Extract the [X, Y] coordinate from the center of the cell holding the provided text.  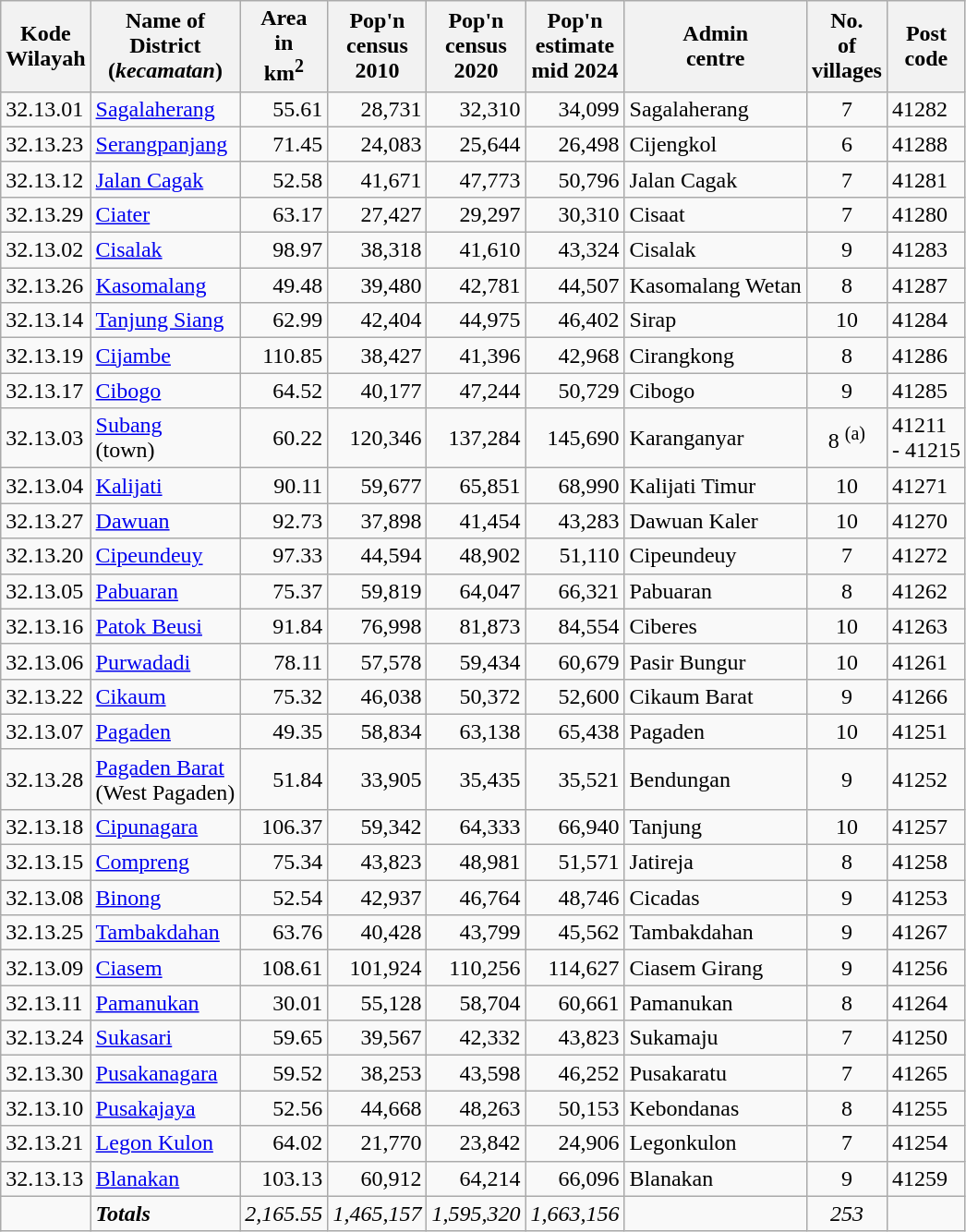
55,128 [377, 1003]
Kebondanas [715, 1108]
75.32 [284, 696]
44,975 [477, 320]
Cipunagara [165, 827]
41264 [925, 1003]
Cijambe [165, 356]
66,096 [574, 1178]
1,663,156 [574, 1214]
66,321 [574, 591]
46,038 [377, 696]
Pasir Bungur [715, 661]
41270 [925, 521]
32.13.20 [46, 556]
103.13 [284, 1178]
28,731 [377, 109]
43,799 [477, 933]
Bendungan [715, 779]
59,434 [477, 661]
114,627 [574, 968]
44,594 [377, 556]
65,851 [477, 486]
32.13.23 [46, 144]
32.13.18 [46, 827]
32.13.01 [46, 109]
58,834 [377, 731]
120,346 [377, 438]
84,554 [574, 626]
Subang (town) [165, 438]
63.76 [284, 933]
57,578 [377, 661]
110.85 [284, 356]
106.37 [284, 827]
98.97 [284, 250]
43,598 [477, 1073]
46,252 [574, 1073]
Sirap [715, 320]
41265 [925, 1073]
Pop'ncensus2010 [377, 46]
41256 [925, 968]
50,153 [574, 1108]
76,998 [377, 626]
44,507 [574, 285]
41,396 [477, 356]
41258 [925, 863]
Cikaum Barat [715, 696]
39,480 [377, 285]
39,567 [377, 1038]
Name ofDistrict(kecamatan) [165, 46]
52.56 [284, 1108]
Ciater [165, 214]
32.13.15 [46, 863]
64.02 [284, 1143]
51.84 [284, 779]
49.35 [284, 731]
21,770 [377, 1143]
32.13.19 [46, 356]
47,244 [477, 391]
Area in km2 [284, 46]
Ciasem Girang [715, 968]
60,661 [574, 1003]
32.13.22 [46, 696]
63.17 [284, 214]
64.52 [284, 391]
24,083 [377, 144]
Tanjung Siang [165, 320]
46,764 [477, 898]
48,902 [477, 556]
27,427 [377, 214]
110,256 [477, 968]
24,906 [574, 1143]
46,402 [574, 320]
32.13.28 [46, 779]
59.52 [284, 1073]
137,284 [477, 438]
Purwadadi [165, 661]
Cirangkong [715, 356]
Tanjung [715, 827]
Kalijati Timur [715, 486]
41288 [925, 144]
Kasomalang Wetan [715, 285]
Pop'nestimatemid 2024 [574, 46]
32.13.05 [46, 591]
32.13.26 [46, 285]
32.13.03 [46, 438]
41252 [925, 779]
41281 [925, 179]
Jatireja [715, 863]
41262 [925, 591]
41284 [925, 320]
42,968 [574, 356]
42,937 [377, 898]
52.54 [284, 898]
Kode Wilayah [46, 46]
Ciasem [165, 968]
40,428 [377, 933]
60,912 [377, 1178]
Legon Kulon [165, 1143]
2,165.55 [284, 1214]
41251 [925, 731]
48,746 [574, 898]
41283 [925, 250]
32.13.09 [46, 968]
32.13.11 [46, 1003]
Pop'ncensus2020 [477, 46]
47,773 [477, 179]
41280 [925, 214]
41,610 [477, 250]
41259 [925, 1178]
Sukasari [165, 1038]
32.13.13 [46, 1178]
41285 [925, 391]
Legonkulon [715, 1143]
Sukamaju [715, 1038]
58,704 [477, 1003]
32.13.24 [46, 1038]
101,924 [377, 968]
64,214 [477, 1178]
63,138 [477, 731]
59,342 [377, 827]
50,729 [574, 391]
32.13.12 [46, 179]
41267 [925, 933]
Totals [165, 1214]
41287 [925, 285]
Admincentre [715, 46]
Patok Beusi [165, 626]
Serangpanjang [165, 144]
49.48 [284, 285]
32.13.21 [46, 1143]
41257 [925, 827]
64,333 [477, 827]
65,438 [574, 731]
75.37 [284, 591]
32.13.02 [46, 250]
48,981 [477, 863]
Postcode [925, 46]
Cikaum [165, 696]
59,677 [377, 486]
42,781 [477, 285]
50,372 [477, 696]
59,819 [377, 591]
34,099 [574, 109]
55.61 [284, 109]
48,263 [477, 1108]
41253 [925, 898]
6 [846, 144]
23,842 [477, 1143]
Cicadas [715, 898]
92.73 [284, 521]
51,571 [574, 863]
Cisaat [715, 214]
32.13.08 [46, 898]
75.34 [284, 863]
30.01 [284, 1003]
43,324 [574, 250]
41254 [925, 1143]
1,465,157 [377, 1214]
45,562 [574, 933]
68,990 [574, 486]
51,110 [574, 556]
32.13.07 [46, 731]
71.45 [284, 144]
Dawuan Kaler [715, 521]
62.99 [284, 320]
1,595,320 [477, 1214]
41266 [925, 696]
52,600 [574, 696]
Cijengkol [715, 144]
32.13.30 [46, 1073]
Pusakanagara [165, 1073]
41211- 41215 [925, 438]
8 (a) [846, 438]
37,898 [377, 521]
35,521 [574, 779]
41255 [925, 1108]
90.11 [284, 486]
42,332 [477, 1038]
33,905 [377, 779]
59.65 [284, 1038]
38,318 [377, 250]
Pagaden Barat (West Pagaden) [165, 779]
26,498 [574, 144]
No.ofvillages [846, 46]
Dawuan [165, 521]
41263 [925, 626]
35,435 [477, 779]
Pusakaratu [715, 1073]
Kalijati [165, 486]
32.13.27 [46, 521]
66,940 [574, 827]
32.13.29 [46, 214]
41250 [925, 1038]
41261 [925, 661]
91.84 [284, 626]
Ciberes [715, 626]
253 [846, 1214]
41286 [925, 356]
38,427 [377, 356]
41271 [925, 486]
32.13.16 [46, 626]
41,671 [377, 179]
32.13.14 [46, 320]
81,873 [477, 626]
50,796 [574, 179]
32.13.17 [46, 391]
43,283 [574, 521]
25,644 [477, 144]
52.58 [284, 179]
60.22 [284, 438]
32.13.25 [46, 933]
29,297 [477, 214]
Binong [165, 898]
Pusakajaya [165, 1108]
Compreng [165, 863]
32,310 [477, 109]
97.33 [284, 556]
108.61 [284, 968]
Kasomalang [165, 285]
40,177 [377, 391]
78.11 [284, 661]
32.13.10 [46, 1108]
44,668 [377, 1108]
64,047 [477, 591]
30,310 [574, 214]
38,253 [377, 1073]
145,690 [574, 438]
41,454 [477, 521]
42,404 [377, 320]
41272 [925, 556]
32.13.04 [46, 486]
41282 [925, 109]
60,679 [574, 661]
32.13.06 [46, 661]
Karanganyar [715, 438]
